Output the (x, y) coordinate of the center of the cell containing the given text.  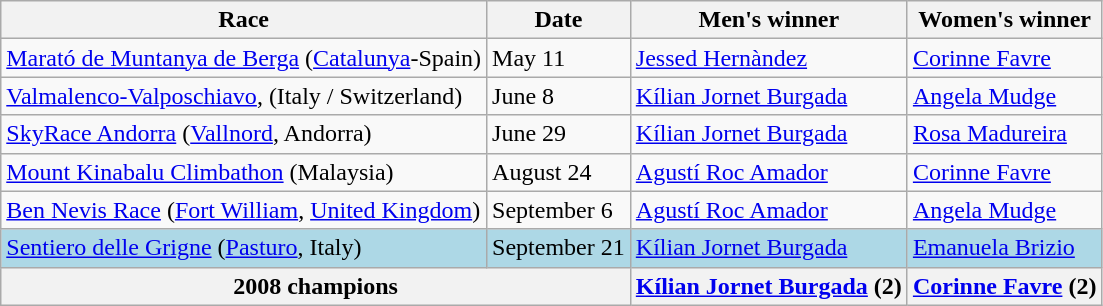
Sentiero delle Grigne (Pasturo, Italy) (244, 248)
August 24 (559, 172)
Valmalenco-Valposchiavo, (Italy / Switzerland) (244, 96)
Corinne Favre (2) (1004, 286)
June 8 (559, 96)
2008 champions (316, 286)
Race (244, 20)
Men's winner (768, 20)
Marató de Muntanya de Berga (Catalunya-Spain) (244, 58)
Jessed Hernàndez (768, 58)
May 11 (559, 58)
Ben Nevis Race (Fort William, United Kingdom) (244, 210)
Emanuela Brizio (1004, 248)
Rosa Madureira (1004, 134)
SkyRace Andorra (Vallnord, Andorra) (244, 134)
September 21 (559, 248)
Kílian Jornet Burgada (2) (768, 286)
Mount Kinabalu Climbathon (Malaysia) (244, 172)
Women's winner (1004, 20)
Date (559, 20)
June 29 (559, 134)
September 6 (559, 210)
